Capture the cell that displays the provided text and extract its (X, Y) central coordinate. 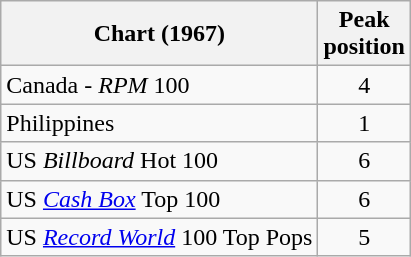
US Record World 100 Top Pops (160, 237)
4 (364, 85)
1 (364, 123)
Philippines (160, 123)
Peakposition (364, 34)
5 (364, 237)
Canada - RPM 100 (160, 85)
US Billboard Hot 100 (160, 161)
Chart (1967) (160, 34)
US Cash Box Top 100 (160, 199)
